Detect which cell encompasses the target text, then output its (x, y) center coordinate. 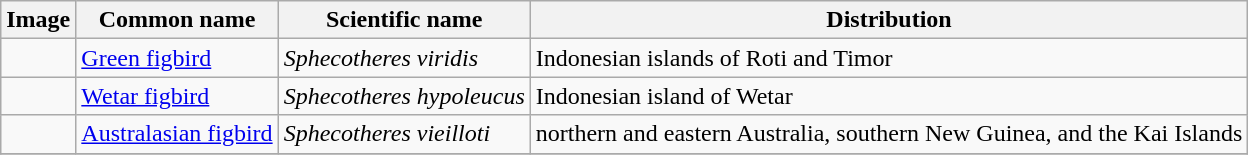
Image (38, 20)
northern and eastern Australia, southern New Guinea, and the Kai Islands (889, 134)
Indonesian islands of Roti and Timor (889, 58)
Common name (177, 20)
Sphecotheres vieilloti (404, 134)
Scientific name (404, 20)
Distribution (889, 20)
Green figbird (177, 58)
Australasian figbird (177, 134)
Wetar figbird (177, 96)
Indonesian island of Wetar (889, 96)
Sphecotheres viridis (404, 58)
Sphecotheres hypoleucus (404, 96)
